Capture the cell that displays the provided text and extract its [x, y] central coordinate. 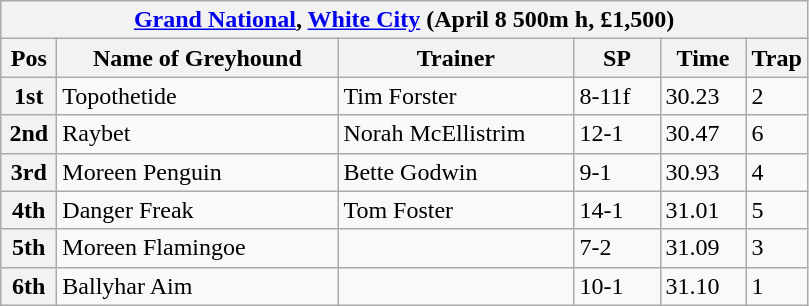
5 [776, 210]
1 [776, 286]
3rd [29, 172]
Topothetide [198, 96]
Trap [776, 58]
Trainer [456, 58]
10-1 [617, 286]
Moreen Flamingoe [198, 248]
7-2 [617, 248]
30.23 [703, 96]
4th [29, 210]
3 [776, 248]
4 [776, 172]
30.47 [703, 134]
31.09 [703, 248]
Danger Freak [198, 210]
Pos [29, 58]
Bette Godwin [456, 172]
12-1 [617, 134]
Tim Forster [456, 96]
Moreen Penguin [198, 172]
5th [29, 248]
SP [617, 58]
Time [703, 58]
31.10 [703, 286]
2nd [29, 134]
Raybet [198, 134]
Name of Greyhound [198, 58]
30.93 [703, 172]
Tom Foster [456, 210]
Ballyhar Aim [198, 286]
6th [29, 286]
2 [776, 96]
9-1 [617, 172]
8-11f [617, 96]
14-1 [617, 210]
Norah McEllistrim [456, 134]
31.01 [703, 210]
1st [29, 96]
Grand National, White City (April 8 500m h, £1,500) [404, 20]
6 [776, 134]
